Find where the given text appears and provide that cell's center as (x, y) coordinate. 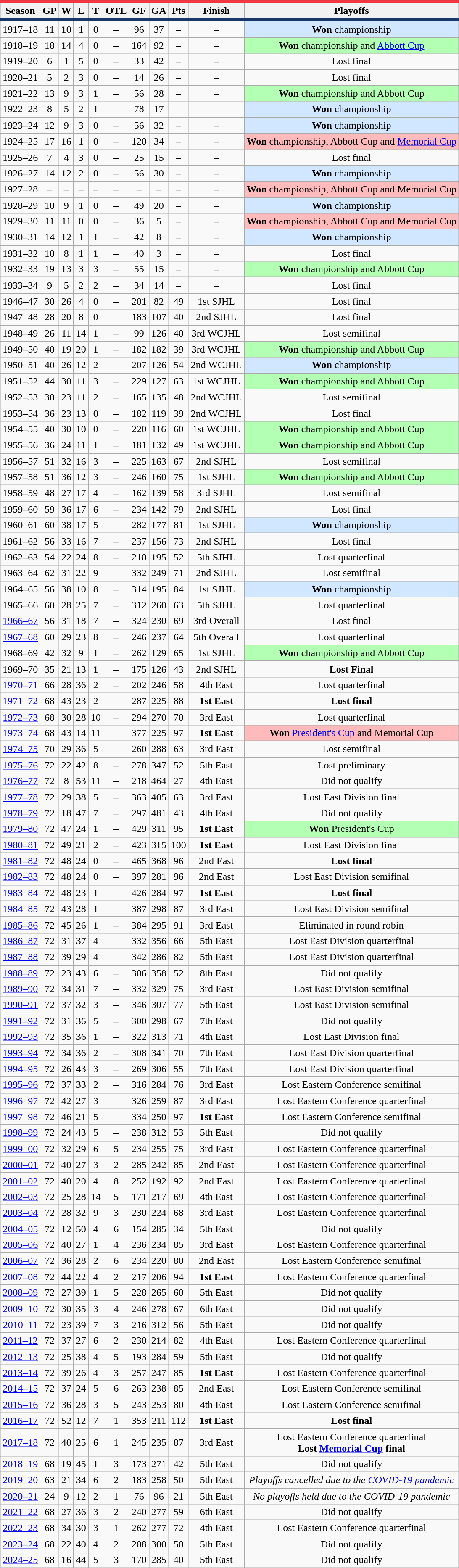
Lost preliminary (351, 765)
316 (139, 1085)
384 (139, 925)
229 (139, 381)
207 (139, 365)
263 (139, 1389)
250 (159, 1117)
81 (178, 525)
46 (66, 1117)
2022–23 (20, 1528)
2015–16 (20, 1405)
1928–29 (20, 205)
2012–13 (20, 1357)
5th Overall (216, 637)
1967–68 (20, 637)
286 (159, 957)
79 (178, 509)
1947–48 (20, 317)
Pts (178, 11)
1979–80 (20, 829)
GF (139, 11)
171 (139, 1197)
1948–49 (20, 333)
2021–22 (20, 1512)
329 (159, 989)
1926–27 (20, 173)
1929–30 (20, 221)
210 (139, 557)
1982–83 (20, 877)
1968–69 (20, 653)
201 (139, 301)
249 (159, 573)
281 (159, 877)
1962–63 (20, 557)
1930–31 (20, 237)
1953–54 (20, 413)
1994–95 (20, 1069)
2004–05 (20, 1229)
208 (139, 1544)
1955–56 (20, 445)
1959–60 (20, 509)
253 (159, 1405)
1972–73 (20, 717)
Playoffs (351, 11)
287 (139, 701)
216 (139, 1325)
1966–67 (20, 621)
295 (159, 925)
326 (139, 1101)
2002–03 (20, 1197)
342 (139, 957)
1956–57 (20, 461)
1996–97 (20, 1101)
202 (139, 685)
1977–78 (20, 797)
1998–99 (20, 1133)
1983–84 (20, 893)
1991–92 (20, 1021)
100 (178, 845)
2008–09 (20, 1293)
132 (159, 445)
257 (139, 1373)
1951–52 (20, 381)
1971–72 (20, 701)
99 (139, 333)
265 (159, 1293)
162 (139, 493)
T (96, 11)
1969–70 (20, 669)
211 (159, 1421)
397 (139, 877)
2001–02 (20, 1181)
2019–20 (20, 1480)
1980–81 (20, 845)
2009–10 (20, 1309)
3rd SJHL (216, 493)
358 (159, 973)
1990–91 (20, 1005)
1958–59 (20, 493)
1927–28 (20, 189)
8th East (216, 973)
Won President's Cup (351, 829)
1957–58 (20, 477)
2013–14 (20, 1373)
78 (139, 109)
426 (139, 893)
1922–23 (20, 109)
1973–74 (20, 733)
62 (50, 573)
127 (159, 381)
2003–04 (20, 1213)
363 (139, 797)
307 (159, 1005)
1995–96 (20, 1085)
1978–79 (20, 813)
94 (178, 1277)
1952–53 (20, 397)
1961–62 (20, 541)
247 (159, 1373)
Lost Eastern Conference quarterfinalLost Memorial Cup final (351, 1442)
129 (159, 653)
Playoffs cancelled due to the COVID-19 pandemic (351, 1480)
224 (159, 1213)
334 (139, 1117)
175 (139, 669)
1918–19 (20, 45)
1997–98 (20, 1117)
2007–08 (20, 1277)
258 (159, 1480)
341 (159, 1053)
107 (159, 317)
1965–66 (20, 605)
1970–71 (20, 685)
1981–82 (20, 861)
324 (139, 621)
173 (139, 1464)
464 (159, 781)
1949–50 (20, 349)
405 (159, 797)
322 (139, 1037)
116 (159, 429)
315 (159, 845)
269 (139, 1069)
OTL (116, 11)
L (81, 11)
314 (139, 589)
1993–94 (20, 1053)
163 (159, 461)
429 (139, 829)
142 (159, 509)
282 (139, 525)
1984–85 (20, 909)
1986–87 (20, 941)
465 (139, 861)
243 (139, 1405)
228 (139, 1293)
2000–01 (20, 1165)
1992–93 (20, 1037)
164 (139, 45)
245 (139, 1442)
73 (178, 541)
377 (139, 733)
423 (139, 845)
165 (139, 397)
297 (139, 813)
311 (159, 829)
1985–86 (20, 925)
Won President's Cup and Memorial Cup (351, 733)
1964–65 (20, 589)
255 (159, 1149)
1963–64 (20, 573)
1974–75 (20, 749)
160 (159, 477)
242 (159, 1165)
192 (159, 1181)
1925–26 (20, 157)
1924–25 (20, 141)
1989–90 (20, 989)
1999–00 (20, 1149)
193 (139, 1357)
88 (178, 701)
1917–18 (20, 29)
No playoffs held due to the COVID-19 pandemic (351, 1496)
GP (50, 11)
2018–19 (20, 1464)
1933–34 (20, 285)
313 (159, 1037)
353 (139, 1421)
2024–25 (20, 1560)
1923–24 (20, 125)
3rd Overall (216, 621)
1975–76 (20, 765)
156 (159, 541)
1954–55 (20, 429)
1987–88 (20, 957)
2020–21 (20, 1496)
120 (139, 141)
2010–11 (20, 1325)
112 (178, 1421)
91 (178, 925)
Finish (216, 11)
1988–89 (20, 973)
170 (139, 1560)
1921–22 (20, 93)
2016–17 (20, 1421)
2023–24 (20, 1544)
1960–61 (20, 525)
181 (139, 445)
1931–32 (20, 253)
387 (139, 909)
2006–07 (20, 1261)
139 (159, 493)
GA (159, 11)
119 (159, 413)
2005–06 (20, 1245)
259 (159, 1101)
2017–18 (20, 1442)
481 (159, 813)
64 (178, 637)
218 (139, 781)
294 (139, 717)
177 (159, 525)
346 (139, 1005)
95 (178, 829)
236 (139, 1245)
135 (159, 397)
154 (139, 1229)
271 (159, 1464)
84 (178, 589)
Season (20, 11)
1946–47 (20, 301)
1932–33 (20, 269)
W (66, 11)
65 (178, 653)
1976–77 (20, 781)
1950–51 (20, 365)
270 (159, 717)
356 (159, 941)
368 (159, 861)
Lost Final (351, 669)
206 (159, 1277)
77 (178, 1005)
2011–12 (20, 1341)
1919–20 (20, 61)
240 (139, 1512)
2014–15 (20, 1389)
235 (159, 1442)
347 (159, 765)
308 (139, 1053)
1920–21 (20, 77)
288 (159, 749)
214 (159, 1341)
Eliminated in round robin (351, 925)
252 (139, 1181)
